Locate the cell with the specified text and output its (X, Y) center coordinate. 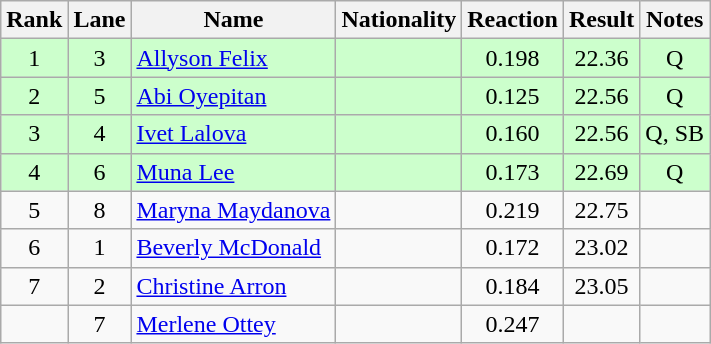
Name (234, 20)
0.125 (513, 96)
0.184 (513, 286)
22.75 (601, 210)
Christine Arron (234, 286)
Notes (675, 20)
0.173 (513, 172)
Nationality (399, 20)
Abi Oyepitan (234, 96)
0.219 (513, 210)
0.247 (513, 324)
Rank (34, 20)
Ivet Lalova (234, 134)
23.02 (601, 248)
0.172 (513, 248)
Beverly McDonald (234, 248)
0.198 (513, 58)
23.05 (601, 286)
Reaction (513, 20)
Result (601, 20)
0.160 (513, 134)
Q, SB (675, 134)
8 (100, 210)
22.69 (601, 172)
22.36 (601, 58)
Merlene Ottey (234, 324)
Muna Lee (234, 172)
Allyson Felix (234, 58)
Lane (100, 20)
Maryna Maydanova (234, 210)
